Output the (X, Y) coordinate of the center of the cell containing the given text.  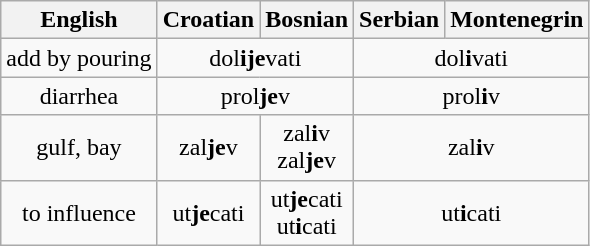
utjecati (208, 212)
gulf, bay (79, 148)
Croatian (208, 20)
zaliv (472, 148)
utjecatiuticati (307, 212)
zaljev (208, 148)
to influence (79, 212)
Bosnian (307, 20)
add by pouring (79, 58)
proliv (472, 96)
Montenegrin (517, 20)
Serbian (400, 20)
dolijevati (255, 58)
proljev (255, 96)
diarrhea (79, 96)
dolivati (472, 58)
uticati (472, 212)
English (79, 20)
zalivzaljev (307, 148)
